Provide the [x, y] coordinate of the cell's center where the given text is located.  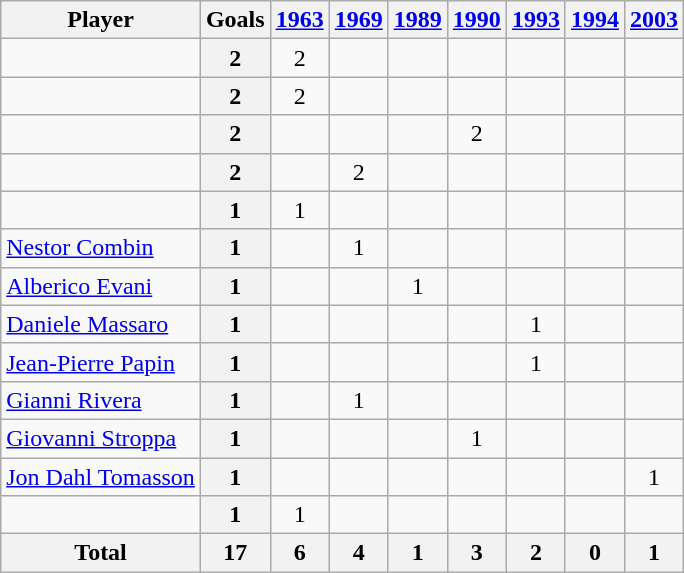
Jean-Pierre Papin [101, 362]
Goals [235, 20]
1993 [536, 20]
Daniele Massaro [101, 324]
1989 [418, 20]
Gianni Rivera [101, 400]
Total [101, 553]
Alberico Evani [101, 286]
0 [594, 553]
1969 [358, 20]
3 [476, 553]
Player [101, 20]
1963 [300, 20]
1994 [594, 20]
1990 [476, 20]
6 [300, 553]
Giovanni Stroppa [101, 438]
17 [235, 553]
Nestor Combin [101, 248]
2003 [654, 20]
4 [358, 553]
Jon Dahl Tomasson [101, 477]
